For the text-containing cell, return its midpoint in (X, Y) coordinate format. 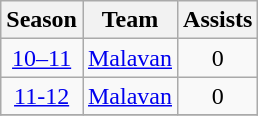
Assists (218, 20)
Team (130, 20)
Season (42, 20)
11-12 (42, 96)
10–11 (42, 58)
